For the text-containing cell, return its midpoint in (x, y) coordinate format. 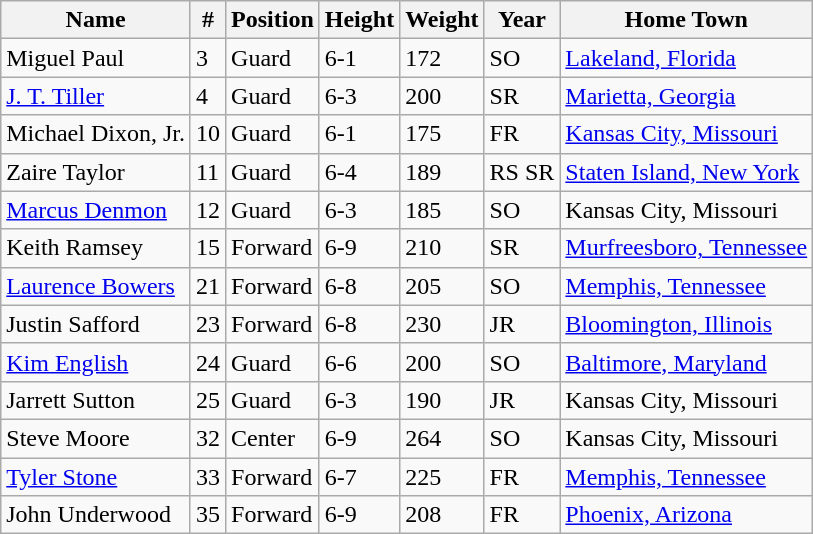
205 (442, 286)
225 (442, 477)
Justin Safford (96, 324)
175 (442, 134)
190 (442, 400)
210 (442, 248)
Height (359, 20)
35 (208, 515)
32 (208, 438)
Murfreesboro, Tennessee (686, 248)
John Underwood (96, 515)
# (208, 20)
Marietta, Georgia (686, 96)
172 (442, 58)
264 (442, 438)
208 (442, 515)
21 (208, 286)
Kim English (96, 362)
Center (273, 438)
J. T. Tiller (96, 96)
12 (208, 210)
RS SR (522, 172)
189 (442, 172)
230 (442, 324)
Steve Moore (96, 438)
Laurence Bowers (96, 286)
Zaire Taylor (96, 172)
Michael Dixon, Jr. (96, 134)
4 (208, 96)
23 (208, 324)
Name (96, 20)
Phoenix, Arizona (686, 515)
6-7 (359, 477)
25 (208, 400)
24 (208, 362)
Year (522, 20)
Miguel Paul (96, 58)
Bloomington, Illinois (686, 324)
Staten Island, New York (686, 172)
Jarrett Sutton (96, 400)
Weight (442, 20)
Marcus Denmon (96, 210)
Lakeland, Florida (686, 58)
Keith Ramsey (96, 248)
15 (208, 248)
6-4 (359, 172)
Home Town (686, 20)
33 (208, 477)
10 (208, 134)
Tyler Stone (96, 477)
Position (273, 20)
3 (208, 58)
Baltimore, Maryland (686, 362)
6-6 (359, 362)
11 (208, 172)
185 (442, 210)
